Pinpoint the cell where the given text exists, returning its [X, Y] midpoint coordinate. 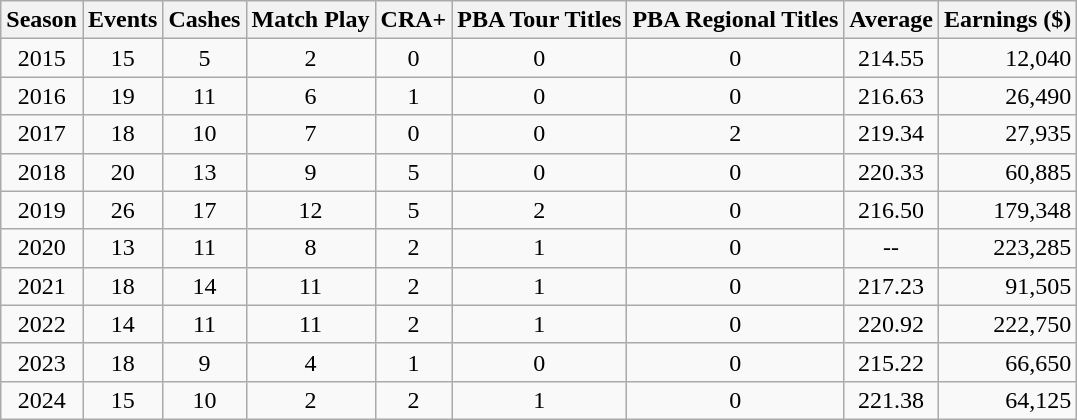
Average [892, 20]
220.33 [892, 172]
Cashes [204, 20]
179,348 [1007, 210]
26,490 [1007, 96]
PBA Regional Titles [736, 20]
Events [122, 20]
215.22 [892, 362]
223,285 [1007, 248]
2021 [42, 286]
4 [310, 362]
216.50 [892, 210]
CRA+ [414, 20]
64,125 [1007, 400]
2023 [42, 362]
27,935 [1007, 134]
60,885 [1007, 172]
26 [122, 210]
20 [122, 172]
12 [310, 210]
-- [892, 248]
PBA Tour Titles [540, 20]
2018 [42, 172]
221.38 [892, 400]
222,750 [1007, 324]
8 [310, 248]
2015 [42, 58]
6 [310, 96]
216.63 [892, 96]
Match Play [310, 20]
219.34 [892, 134]
91,505 [1007, 286]
Earnings ($) [1007, 20]
2022 [42, 324]
2016 [42, 96]
7 [310, 134]
2024 [42, 400]
217.23 [892, 286]
214.55 [892, 58]
17 [204, 210]
2017 [42, 134]
19 [122, 96]
2020 [42, 248]
Season [42, 20]
2019 [42, 210]
66,650 [1007, 362]
220.92 [892, 324]
12,040 [1007, 58]
